Capture the cell that displays the provided text and extract its [x, y] central coordinate. 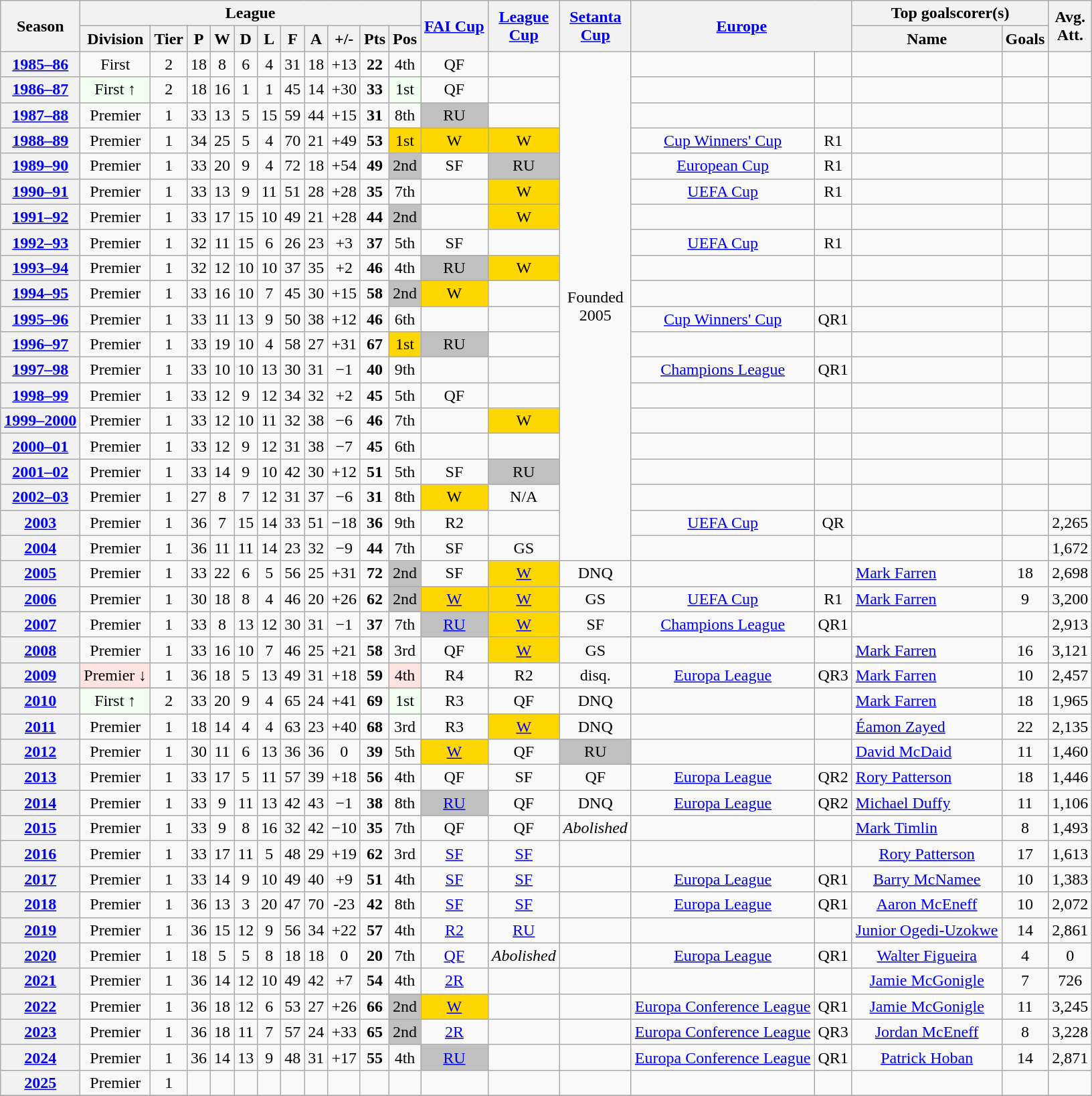
1995–96 [40, 319]
N/A [523, 497]
2019 [40, 930]
1990–91 [40, 191]
Europe [741, 26]
2025 [40, 1083]
50 [293, 319]
Pts [375, 39]
Barry McNamee [927, 879]
Founded 2005 [596, 306]
1,446 [1071, 778]
2018 [40, 905]
−10 [344, 828]
Patrick Hoban [927, 1057]
+13 [344, 64]
First [115, 64]
1,613 [1071, 854]
+/- [344, 39]
55 [375, 1057]
28 [316, 191]
726 [1071, 981]
Aaron McEneff [927, 905]
2,072 [1071, 905]
2,861 [1071, 930]
67 [375, 345]
Name [927, 39]
2020 [40, 955]
1997–98 [40, 370]
Tier [169, 39]
26 [293, 242]
+41 [344, 701]
1987–88 [40, 115]
3,200 [1071, 599]
1996–97 [40, 345]
2,698 [1071, 573]
3,228 [1071, 1032]
66 [375, 1006]
2012 [40, 752]
2,135 [1071, 726]
+9 [344, 879]
2005 [40, 573]
69 [375, 701]
disq. [596, 675]
−7 [344, 446]
QR [833, 523]
2,913 [1071, 624]
1992–93 [40, 242]
2000–01 [40, 446]
1,106 [1071, 803]
+17 [344, 1057]
Division [115, 39]
2013 [40, 778]
1998–99 [40, 395]
2,265 [1071, 523]
Avg.Att. [1071, 26]
−9 [344, 548]
Michael Duffy [927, 803]
Goals [1025, 39]
2015 [40, 828]
1989–90 [40, 166]
+21 [344, 650]
43 [316, 803]
2003 [40, 523]
1,493 [1071, 828]
1,965 [1071, 701]
P [198, 39]
D [246, 39]
2001–02 [40, 472]
+49 [344, 141]
29 [316, 854]
2,871 [1071, 1057]
David McDaid [927, 752]
Setanta Cup [596, 26]
Top goalscorer(s) [950, 13]
+19 [344, 854]
1999–2000 [40, 421]
2024 [40, 1057]
League [250, 13]
L [269, 39]
Pos [405, 39]
1991–92 [40, 217]
19 [222, 345]
2007 [40, 624]
2009 [40, 675]
−18 [344, 523]
2022 [40, 1006]
1985–86 [40, 64]
Walter Figueira [927, 955]
1988–89 [40, 141]
2016 [40, 854]
2021 [40, 981]
2010 [40, 701]
A [316, 39]
1986–87 [40, 90]
+3 [344, 242]
FAI Cup [455, 26]
+40 [344, 726]
68 [375, 726]
47 [293, 905]
1,672 [1071, 548]
1994–95 [40, 293]
2017 [40, 879]
+30 [344, 90]
-23 [344, 905]
Jordan McEneff [927, 1032]
2008 [40, 650]
F [293, 39]
R4 [455, 675]
2011 [40, 726]
2014 [40, 803]
2006 [40, 599]
2002–03 [40, 497]
3,121 [1071, 650]
2004 [40, 548]
Premier ↓ [115, 675]
Season [40, 26]
3,245 [1071, 1006]
+54 [344, 166]
54 [375, 981]
1,383 [1071, 879]
Mark Timlin [927, 828]
European Cup [723, 166]
2,457 [1071, 675]
1993–94 [40, 268]
63 [293, 726]
LeagueCup [523, 26]
2023 [40, 1032]
Éamon Zayed [927, 726]
+7 [344, 981]
3 [246, 905]
1,460 [1071, 752]
+33 [344, 1032]
+22 [344, 930]
Junior Ogedi-Uzokwe [927, 930]
